Provide the [x, y] coordinate of the cell's center where the given text is located.  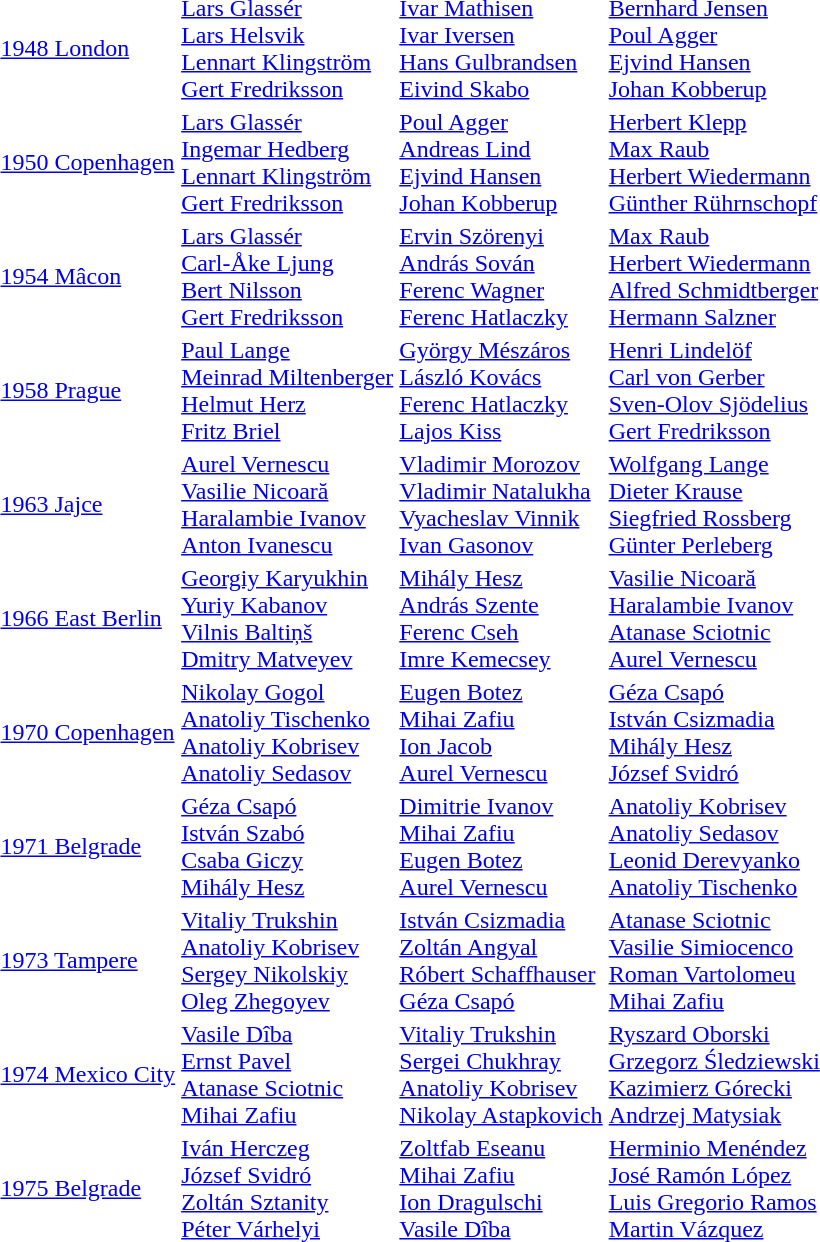
Paul LangeMeinrad MiltenbergerHelmut HerzFritz Briel [288, 390]
Poul AggerAndreas LindEjvind HansenJohan Kobberup [501, 162]
Lars GlassérIngemar HedbergLennart KlingströmGert Fredriksson [288, 162]
Eugen BotezMihai ZafiuIon JacobAurel Vernescu [501, 732]
István CsizmadiaZoltán AngyalRóbert SchaffhauserGéza Csapó [501, 960]
Vitaliy TrukshinAnatoliy KobrisevSergey NikolskiyOleg Zhegoyev [288, 960]
Vladimir MorozovVladimir NatalukhaVyacheslav VinnikIvan Gasonov [501, 504]
Mihály HeszAndrás SzenteFerenc CsehImre Kemecsey [501, 618]
Nikolay GogolAnatoliy TischenkoAnatoliy KobrisevAnatoliy Sedasov [288, 732]
Vitaliy TrukshinSergei ChukhrayAnatoliy KobrisevNikolay Astapkovich [501, 1074]
Aurel VernescuVasilie NicoarăHaralambie IvanovAnton Ivanescu [288, 504]
Georgiy KaryukhinYuriy KabanovVilnis BaltiņšDmitry Matveyev [288, 618]
Géza CsapóIstván SzabóCsaba GiczyMihály Hesz [288, 846]
Dimitrie IvanovMihai ZafiuEugen BotezAurel Vernescu [501, 846]
Lars GlassérCarl-Åke LjungBert NilssonGert Fredriksson [288, 276]
György MészárosLászló KovácsFerenc HatlaczkyLajos Kiss [501, 390]
Ervin SzörenyiAndrás SovánFerenc WagnerFerenc Hatlaczky [501, 276]
Vasile DîbaErnst PavelAtanase SciotnicMihai Zafiu [288, 1074]
